From the cell containing the given text, extract its center point as [X, Y] coordinate. 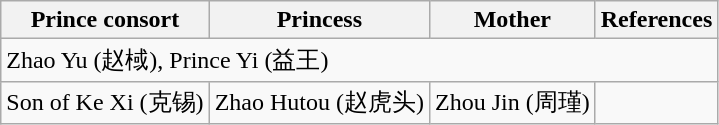
References [656, 20]
Mother [512, 20]
Zhou Jin (周瑾) [512, 102]
Zhao Yu (赵棫), Prince Yi (益王) [360, 60]
Zhao Hutou (赵虎头) [319, 102]
Princess [319, 20]
Prince consort [105, 20]
Son of Ke Xi (克锡) [105, 102]
